Extract the (X, Y) coordinate from the center of the cell holding the provided text.  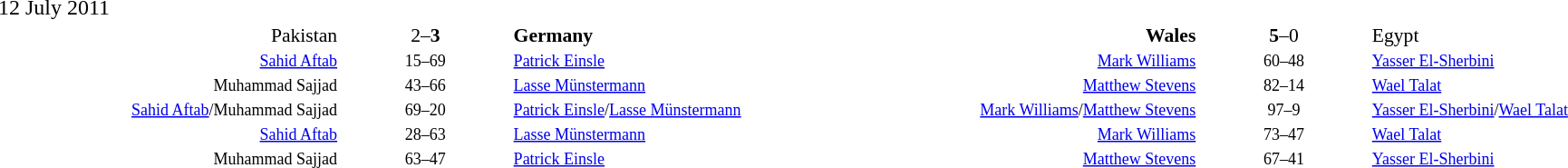
69–20 (426, 110)
Mark Williams/Matthew Stevens (1026, 110)
73–47 (1283, 135)
Matthew Stevens (1026, 86)
Germany (683, 35)
5–0 (1283, 35)
Wales (1026, 35)
Patrick Einsle/Lasse Münstermann (683, 110)
82–14 (1283, 86)
15–69 (426, 61)
43–66 (426, 86)
60–48 (1283, 61)
2–3 (426, 35)
Patrick Einsle (683, 61)
28–63 (426, 135)
97–9 (1283, 110)
